Scan for the cell matching the given text and deliver its (X, Y) coordinate at center. 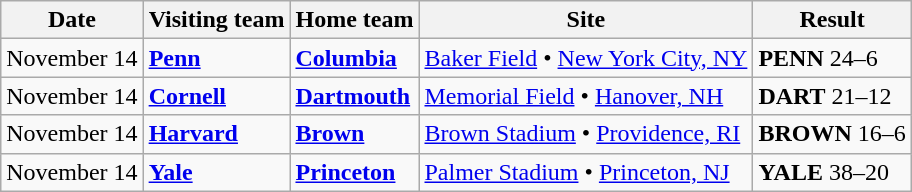
Harvard (216, 134)
Memorial Field • Hanover, NH (586, 96)
Date (72, 20)
Baker Field • New York City, NY (586, 58)
Penn (216, 58)
PENN 24–6 (832, 58)
Yale (216, 172)
Dartmouth (354, 96)
YALE 38–20 (832, 172)
DART 21–12 (832, 96)
Brown (354, 134)
Princeton (354, 172)
Home team (354, 20)
Result (832, 20)
Palmer Stadium • Princeton, NJ (586, 172)
BROWN 16–6 (832, 134)
Cornell (216, 96)
Site (586, 20)
Visiting team (216, 20)
Brown Stadium • Providence, RI (586, 134)
Columbia (354, 58)
